Capture the cell that displays the provided text and extract its [x, y] central coordinate. 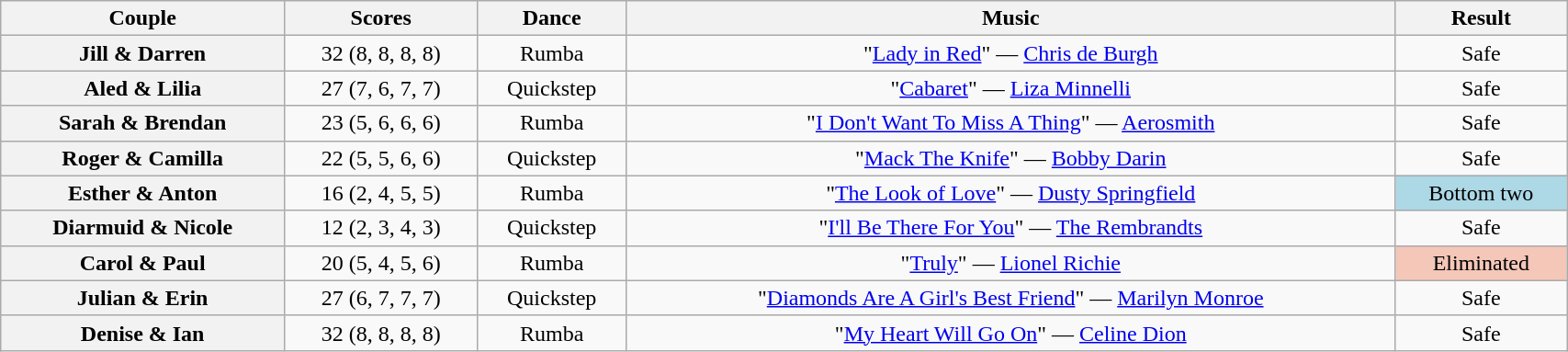
"The Look of Love" — Dusty Springfield [1010, 193]
Roger & Camilla [143, 158]
16 (2, 4, 5, 5) [381, 193]
"Diamonds Are A Girl's Best Friend" — Marilyn Monroe [1010, 298]
"Cabaret" — Liza Minnelli [1010, 88]
Julian & Erin [143, 298]
"My Heart Will Go On" — Celine Dion [1010, 333]
"I'll Be There For You" — The Rembrandts [1010, 228]
27 (6, 7, 7, 7) [381, 298]
"Mack The Knife" — Bobby Darin [1010, 158]
Diarmuid & Nicole [143, 228]
Carol & Paul [143, 263]
23 (5, 6, 6, 6) [381, 123]
Dance [552, 18]
"Lady in Red" — Chris de Burgh [1010, 53]
22 (5, 5, 6, 6) [381, 158]
Sarah & Brendan [143, 123]
Esther & Anton [143, 193]
"I Don't Want To Miss A Thing" — Aerosmith [1010, 123]
Bottom two [1481, 193]
Aled & Lilia [143, 88]
Denise & Ian [143, 333]
Eliminated [1481, 263]
"Truly" — Lionel Richie [1010, 263]
27 (7, 6, 7, 7) [381, 88]
Music [1010, 18]
Scores [381, 18]
Jill & Darren [143, 53]
12 (2, 3, 4, 3) [381, 228]
Result [1481, 18]
Couple [143, 18]
20 (5, 4, 5, 6) [381, 263]
